Return (x, y) of the center of cell containing provided text 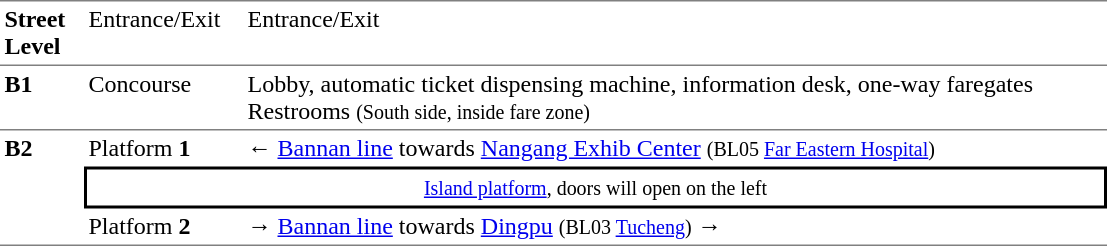
B1 (42, 98)
Concourse (164, 98)
→ Bannan line towards Dingpu (BL03 Tucheng) → (675, 227)
← Bannan line towards Nangang Exhib Center (BL05 Far Eastern Hospital) (675, 148)
Island platform, doors will open on the left (596, 187)
Platform 2 (164, 227)
Street Level (42, 33)
Platform 1 (164, 148)
B2 (42, 188)
Lobby, automatic ticket dispensing machine, information desk, one-way faregatesRestrooms (South side, inside fare zone) (675, 98)
